Find where the given text appears and provide that cell's center as (x, y) coordinate. 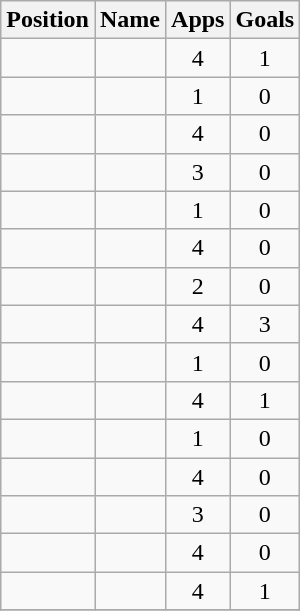
Position (48, 20)
Apps (198, 20)
Goals (265, 20)
2 (198, 286)
Name (130, 20)
